Scan for the cell matching the given text and deliver its [x, y] coordinate at center. 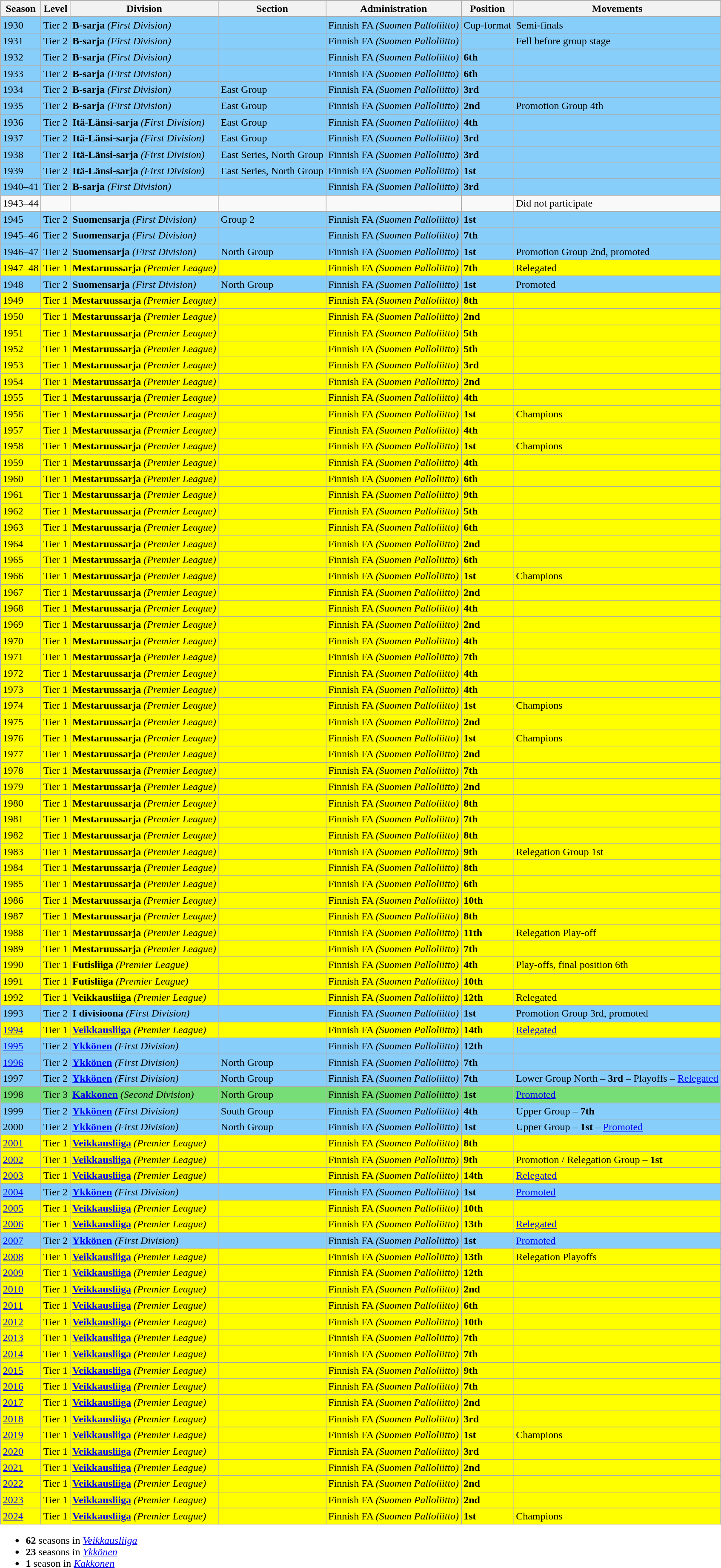
2020 [20, 1451]
1983 [20, 851]
1980 [20, 803]
Cup-format [488, 25]
1993 [20, 1014]
Promotion / Relegation Group – 1st [617, 1160]
Relegation Play-off [617, 933]
2005 [20, 1208]
1991 [20, 981]
Administration [394, 9]
2008 [20, 1257]
1957 [20, 430]
1998 [20, 1094]
Play-offs, final position 6th [617, 965]
1962 [20, 511]
2018 [20, 1419]
Movements [617, 9]
1974 [20, 706]
1930 [20, 25]
1999 [20, 1111]
1933 [20, 74]
1978 [20, 770]
Lower Group North – 3rd – Playoffs – Relegated [617, 1078]
2013 [20, 1338]
1965 [20, 560]
1994 [20, 1030]
1934 [20, 90]
2015 [20, 1370]
1946–47 [20, 252]
2017 [20, 1403]
11th [488, 933]
1951 [20, 333]
2014 [20, 1354]
1982 [20, 835]
1989 [20, 949]
I divisioona (First Division) [145, 1014]
2016 [20, 1387]
1971 [20, 657]
1977 [20, 754]
1945 [20, 219]
1969 [20, 625]
Semi-finals [617, 25]
1981 [20, 819]
1949 [20, 300]
1966 [20, 576]
1979 [20, 787]
Upper Group – 7th [617, 1111]
1959 [20, 462]
1943–44 [20, 203]
Relegation Playoffs [617, 1257]
Season [20, 9]
1952 [20, 349]
1953 [20, 365]
Did not participate [617, 203]
2000 [20, 1127]
1945–46 [20, 235]
1948 [20, 284]
Upper Group – 1st – Promoted [617, 1127]
Tier 3 [55, 1094]
1975 [20, 722]
1955 [20, 398]
1960 [20, 479]
1968 [20, 609]
Section [272, 9]
Position [488, 9]
1997 [20, 1078]
1995 [20, 1046]
1990 [20, 965]
Kakkonen (Second Division) [145, 1094]
1987 [20, 916]
1935 [20, 106]
South Group [272, 1111]
2011 [20, 1305]
Division [145, 9]
Group 2 [272, 219]
1967 [20, 592]
Fell before group stage [617, 41]
1950 [20, 316]
2004 [20, 1192]
1954 [20, 382]
1986 [20, 900]
1932 [20, 57]
1992 [20, 997]
1938 [20, 155]
1973 [20, 689]
2003 [20, 1176]
1961 [20, 495]
1931 [20, 41]
2023 [20, 1500]
1956 [20, 414]
Promotion Group 4th [617, 106]
2019 [20, 1435]
Promotion Group 3rd, promoted [617, 1014]
1964 [20, 543]
2010 [20, 1289]
1947–48 [20, 268]
2007 [20, 1241]
1936 [20, 122]
1985 [20, 884]
Promotion Group 2nd, promoted [617, 252]
1972 [20, 673]
Relegation Group 1st [617, 851]
2002 [20, 1160]
2009 [20, 1273]
2024 [20, 1516]
1937 [20, 138]
1940–41 [20, 187]
1996 [20, 1062]
1970 [20, 641]
Level [55, 9]
2001 [20, 1143]
1976 [20, 738]
2006 [20, 1224]
2012 [20, 1321]
1988 [20, 933]
1963 [20, 527]
2022 [20, 1484]
1958 [20, 446]
1939 [20, 171]
1984 [20, 868]
2021 [20, 1467]
